Return the (X, Y) coordinate for the center point of the cell that contains the specified text.  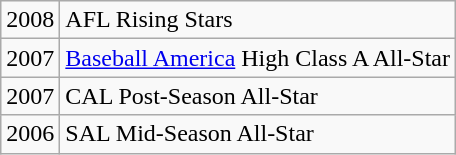
CAL Post-Season All-Star (258, 96)
2008 (30, 20)
Baseball America High Class A All-Star (258, 58)
2006 (30, 134)
SAL Mid-Season All-Star (258, 134)
AFL Rising Stars (258, 20)
